Determine the [x, y] coordinate at the center of the cell enclosing the given text.  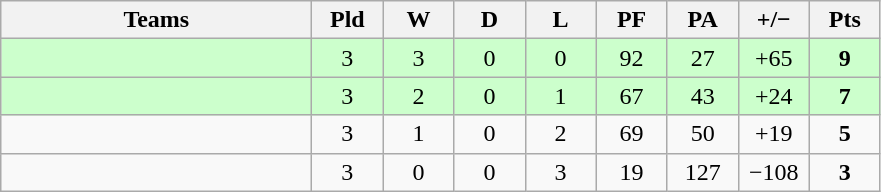
5 [844, 134]
+/− [774, 20]
7 [844, 96]
50 [702, 134]
9 [844, 58]
D [490, 20]
W [418, 20]
−108 [774, 172]
Teams [156, 20]
L [560, 20]
+24 [774, 96]
92 [632, 58]
PA [702, 20]
Pts [844, 20]
+19 [774, 134]
Pld [348, 20]
PF [632, 20]
19 [632, 172]
127 [702, 172]
69 [632, 134]
+65 [774, 58]
43 [702, 96]
27 [702, 58]
67 [632, 96]
